For the text-containing cell, return its midpoint in [x, y] coordinate format. 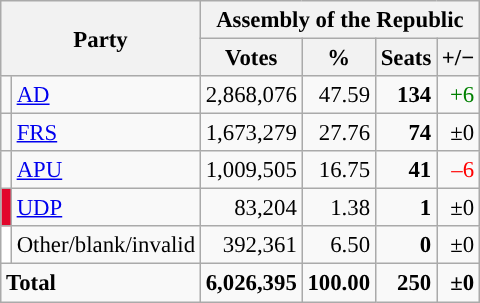
392,361 [251, 245]
Votes [251, 58]
Party [101, 38]
–6 [458, 170]
83,204 [251, 208]
16.75 [338, 170]
Total [101, 283]
Seats [406, 58]
+/− [458, 58]
+6 [458, 95]
2,868,076 [251, 95]
UDP [106, 208]
6.50 [338, 245]
% [338, 58]
100.00 [338, 283]
6,026,395 [251, 283]
AD [106, 95]
1.38 [338, 208]
41 [406, 170]
FRS [106, 133]
Other/blank/invalid [106, 245]
1 [406, 208]
47.59 [338, 95]
APU [106, 170]
134 [406, 95]
250 [406, 283]
1,673,279 [251, 133]
74 [406, 133]
0 [406, 245]
Assembly of the Republic [340, 20]
27.76 [338, 133]
1,009,505 [251, 170]
